Provide the (x, y) coordinate of the cell's center where the given text is located.  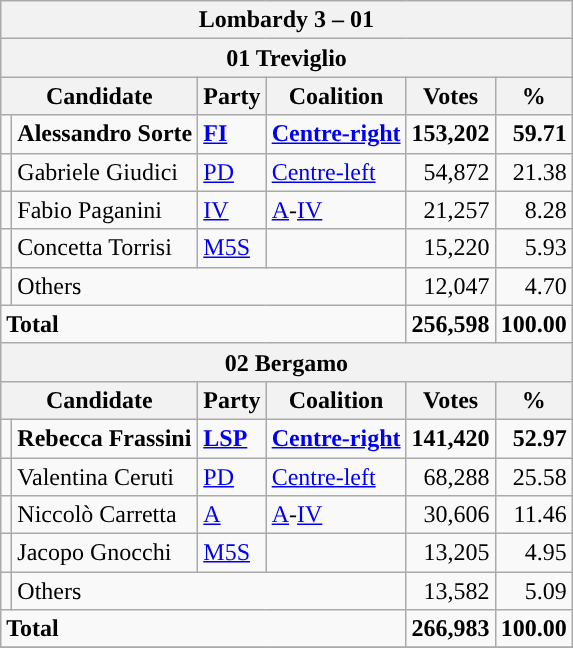
FI (232, 134)
13,582 (450, 591)
52.97 (534, 438)
25.58 (534, 477)
266,983 (450, 629)
Concetta Torrisi (105, 248)
68,288 (450, 477)
8.28 (534, 210)
21.38 (534, 172)
Gabriele Giudici (105, 172)
02 Bergamo (286, 362)
01 Treviglio (286, 58)
4.70 (534, 286)
Alessandro Sorte (105, 134)
153,202 (450, 134)
5.09 (534, 591)
Jacopo Gnocchi (105, 553)
Niccolò Carretta (105, 515)
15,220 (450, 248)
IV (232, 210)
12,047 (450, 286)
30,606 (450, 515)
13,205 (450, 553)
141,420 (450, 438)
Fabio Paganini (105, 210)
Valentina Ceruti (105, 477)
11.46 (534, 515)
A (232, 515)
21,257 (450, 210)
256,598 (450, 324)
LSP (232, 438)
4.95 (534, 553)
Lombardy 3 – 01 (286, 20)
Rebecca Frassini (105, 438)
59.71 (534, 134)
5.93 (534, 248)
54,872 (450, 172)
